Find where the given text appears and provide that cell's center as [X, Y] coordinate. 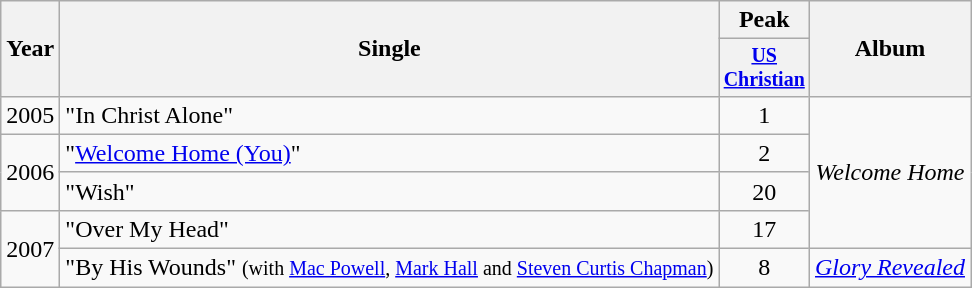
"Over My Head" [390, 229]
Glory Revealed [890, 268]
"Welcome Home (You)" [390, 153]
2006 [30, 172]
17 [764, 229]
2007 [30, 248]
USChristian [764, 68]
8 [764, 268]
2005 [30, 115]
Welcome Home [890, 172]
"By His Wounds" (with Mac Powell, Mark Hall and Steven Curtis Chapman) [390, 268]
Peak [764, 20]
"Wish" [390, 191]
Single [390, 49]
2 [764, 153]
Album [890, 49]
"In Christ Alone" [390, 115]
Year [30, 49]
20 [764, 191]
1 [764, 115]
